Pinpoint the cell where the given text exists, returning its [x, y] midpoint coordinate. 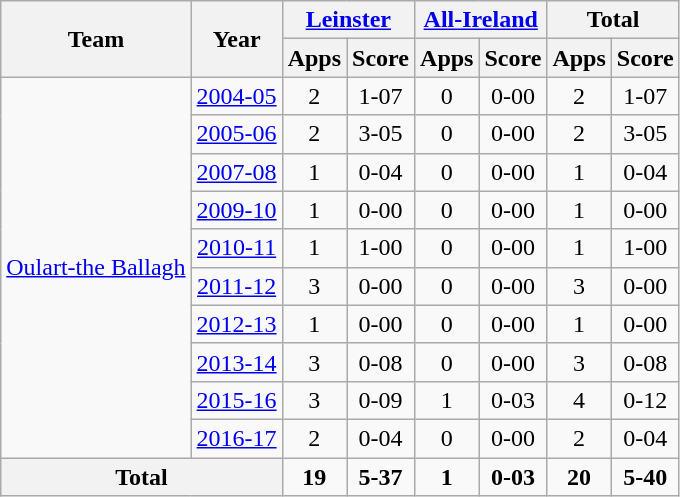
Team [96, 39]
0-12 [645, 400]
5-37 [381, 477]
19 [314, 477]
2007-08 [236, 172]
2010-11 [236, 248]
2009-10 [236, 210]
Year [236, 39]
0-09 [381, 400]
2013-14 [236, 362]
2011-12 [236, 286]
5-40 [645, 477]
All-Ireland [481, 20]
4 [579, 400]
Leinster [348, 20]
2004-05 [236, 96]
Oulart-the Ballagh [96, 268]
2012-13 [236, 324]
2015-16 [236, 400]
2005-06 [236, 134]
20 [579, 477]
2016-17 [236, 438]
